Capture the cell that displays the provided text and extract its (x, y) central coordinate. 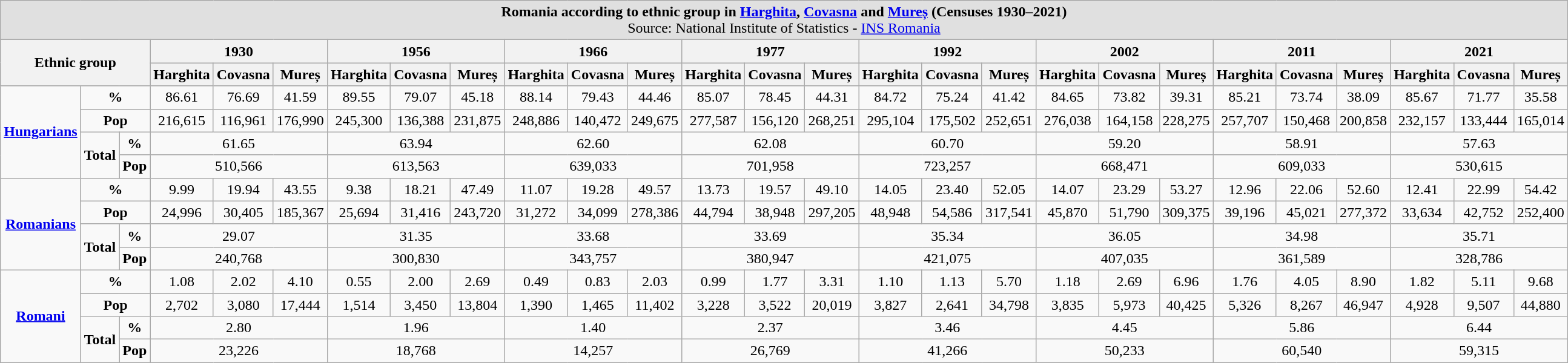
3.46 (947, 328)
53.27 (1186, 189)
75.24 (952, 97)
116,961 (243, 120)
30,405 (243, 212)
136,388 (420, 120)
300,830 (415, 258)
200,858 (1364, 120)
52.60 (1364, 189)
19.57 (775, 189)
150,468 (1306, 120)
58.91 (1302, 143)
249,675 (654, 120)
2002 (1125, 51)
278,386 (654, 212)
1966 (594, 51)
248,886 (536, 120)
1,465 (597, 304)
33.69 (770, 235)
78.45 (775, 97)
343,757 (594, 258)
50,233 (1125, 351)
14.05 (890, 189)
2.00 (420, 281)
79.43 (597, 97)
62.08 (770, 143)
33,634 (1422, 212)
1.40 (594, 328)
51,790 (1129, 212)
49.10 (832, 189)
9.99 (182, 189)
35.34 (947, 235)
0.99 (713, 281)
89.55 (359, 97)
668,471 (1125, 166)
3.31 (832, 281)
61.65 (239, 143)
8.90 (1364, 281)
5.86 (1302, 328)
1.76 (1245, 281)
185,367 (300, 212)
2.02 (243, 281)
9.38 (359, 189)
4.05 (1306, 281)
1.82 (1422, 281)
245,300 (359, 120)
4.45 (1125, 328)
44,794 (713, 212)
59.20 (1125, 143)
164,158 (1129, 120)
140,472 (597, 120)
701,958 (770, 166)
1.96 (415, 328)
49.57 (654, 189)
31,272 (536, 212)
34,099 (597, 212)
Hungarians (41, 132)
40,425 (1186, 304)
609,033 (1302, 166)
2.37 (770, 328)
268,251 (832, 120)
19.94 (243, 189)
24,996 (182, 212)
309,375 (1186, 212)
361,589 (1302, 258)
57.63 (1479, 143)
276,038 (1068, 120)
34,798 (1009, 304)
47.49 (477, 189)
62.60 (594, 143)
723,257 (947, 166)
41,266 (947, 351)
45,870 (1068, 212)
6.44 (1479, 328)
73.74 (1306, 97)
5.70 (1009, 281)
3,522 (775, 304)
14,257 (594, 351)
35.58 (1541, 97)
2021 (1479, 51)
9.68 (1541, 281)
60,540 (1302, 351)
Romani (41, 316)
Romanians (41, 224)
44,880 (1541, 304)
232,157 (1422, 120)
86.61 (182, 97)
613,563 (415, 166)
133,444 (1484, 120)
11.07 (536, 189)
33.68 (594, 235)
1977 (770, 51)
22.06 (1306, 189)
12.96 (1245, 189)
257,707 (1245, 120)
252,400 (1541, 212)
1.08 (182, 281)
25,694 (359, 212)
76.69 (243, 97)
41.42 (1009, 97)
23.40 (952, 189)
23.29 (1129, 189)
88.14 (536, 97)
228,275 (1186, 120)
0.83 (597, 281)
26,769 (770, 351)
3,228 (713, 304)
4,928 (1422, 304)
14.07 (1068, 189)
39.31 (1186, 97)
6.96 (1186, 281)
45,021 (1306, 212)
54.42 (1541, 189)
31.35 (415, 235)
2.80 (239, 328)
1,514 (359, 304)
0.49 (536, 281)
2,702 (182, 304)
165,014 (1541, 120)
17,444 (300, 304)
79.07 (420, 97)
252,651 (1009, 120)
60.70 (947, 143)
277,372 (1364, 212)
176,990 (300, 120)
9,507 (1484, 304)
59,315 (1479, 351)
35.71 (1479, 235)
22.99 (1484, 189)
84.72 (890, 97)
3,827 (890, 304)
328,786 (1479, 258)
295,104 (890, 120)
85.67 (1422, 97)
13.73 (713, 189)
Romania according to ethnic group in Harghita, Covasna and Mureș (Censuses 1930–2021)Source: National Institute of Statistics - INS Romania (784, 21)
52.05 (1009, 189)
43.55 (300, 189)
12.41 (1422, 189)
11,402 (654, 304)
1992 (947, 51)
175,502 (952, 120)
71.77 (1484, 97)
44.46 (654, 97)
231,875 (477, 120)
84.65 (1068, 97)
3,450 (420, 304)
243,720 (477, 212)
73.82 (1129, 97)
5,973 (1129, 304)
1.77 (775, 281)
48,948 (890, 212)
1.13 (952, 281)
317,541 (1009, 212)
0.55 (359, 281)
510,566 (239, 166)
5.11 (1484, 281)
29.07 (239, 235)
407,035 (1125, 258)
3,835 (1068, 304)
20,019 (832, 304)
1930 (239, 51)
380,947 (770, 258)
46,947 (1364, 304)
39,196 (1245, 212)
2.03 (654, 281)
18.21 (420, 189)
4.10 (300, 281)
85.07 (713, 97)
42,752 (1484, 212)
41.59 (300, 97)
34.98 (1302, 235)
156,120 (775, 120)
Ethnic group (75, 63)
639,033 (594, 166)
1956 (415, 51)
3,080 (243, 304)
38,948 (775, 212)
8,267 (1306, 304)
1.10 (890, 281)
2,641 (952, 304)
5,326 (1245, 304)
1.18 (1068, 281)
19.28 (597, 189)
530,615 (1479, 166)
13,804 (477, 304)
45.18 (477, 97)
18,768 (415, 351)
63.94 (415, 143)
38.09 (1364, 97)
23,226 (239, 351)
216,615 (182, 120)
85.21 (1245, 97)
44.31 (832, 97)
277,587 (713, 120)
1,390 (536, 304)
240,768 (239, 258)
36.05 (1125, 235)
297,205 (832, 212)
54,586 (952, 212)
421,075 (947, 258)
31,416 (420, 212)
2011 (1302, 51)
